From the cell containing the given text, extract its center point as [X, Y] coordinate. 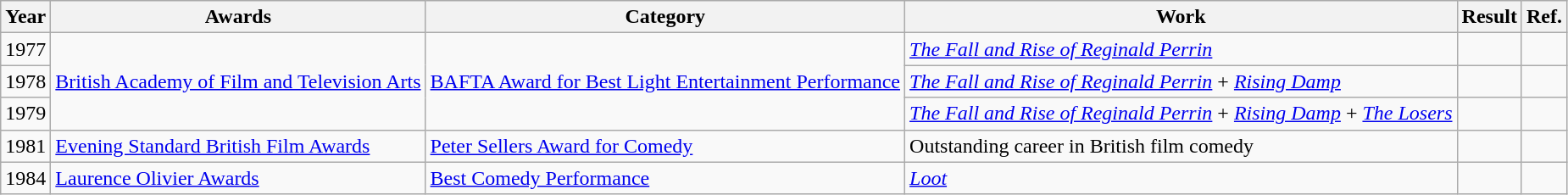
The Fall and Rise of Reginald Perrin [1182, 49]
Evening Standard British Film Awards [238, 146]
Outstanding career in British film comedy [1182, 146]
Ref. [1544, 17]
Laurence Olivier Awards [238, 178]
Best Comedy Performance [664, 178]
1979 [25, 114]
Awards [238, 17]
1981 [25, 146]
Work [1182, 17]
Result [1489, 17]
The Fall and Rise of Reginald Perrin + Rising Damp + The Losers [1182, 114]
BAFTA Award for Best Light Entertainment Performance [664, 81]
1984 [25, 178]
1977 [25, 49]
Category [664, 17]
The Fall and Rise of Reginald Perrin + Rising Damp [1182, 81]
1978 [25, 81]
Loot [1182, 178]
Year [25, 17]
British Academy of Film and Television Arts [238, 81]
Peter Sellers Award for Comedy [664, 146]
